Identify which cell holds the provided text, then report its (x, y) central coordinate. 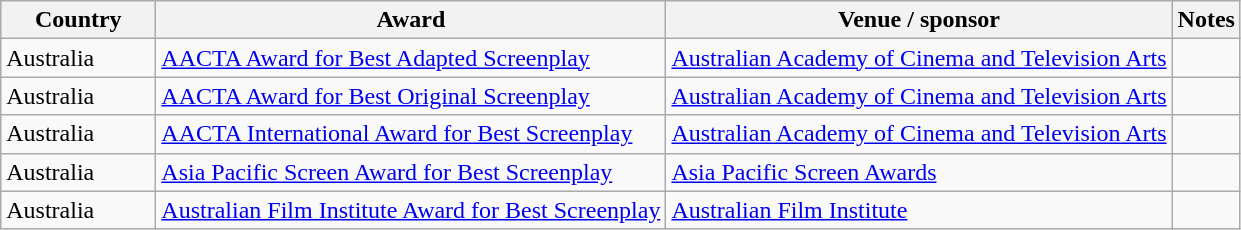
AACTA Award for Best Original Screenplay (411, 96)
Country (78, 20)
Asia Pacific Screen Award for Best Screenplay (411, 172)
Australian Film Institute (919, 210)
AACTA Award for Best Adapted Screenplay (411, 58)
Notes (1206, 20)
Asia Pacific Screen Awards (919, 172)
Australian Film Institute Award for Best Screenplay (411, 210)
Venue / sponsor (919, 20)
AACTA International Award for Best Screenplay (411, 134)
Award (411, 20)
